Pinpoint the cell where the given text exists, returning its (X, Y) midpoint coordinate. 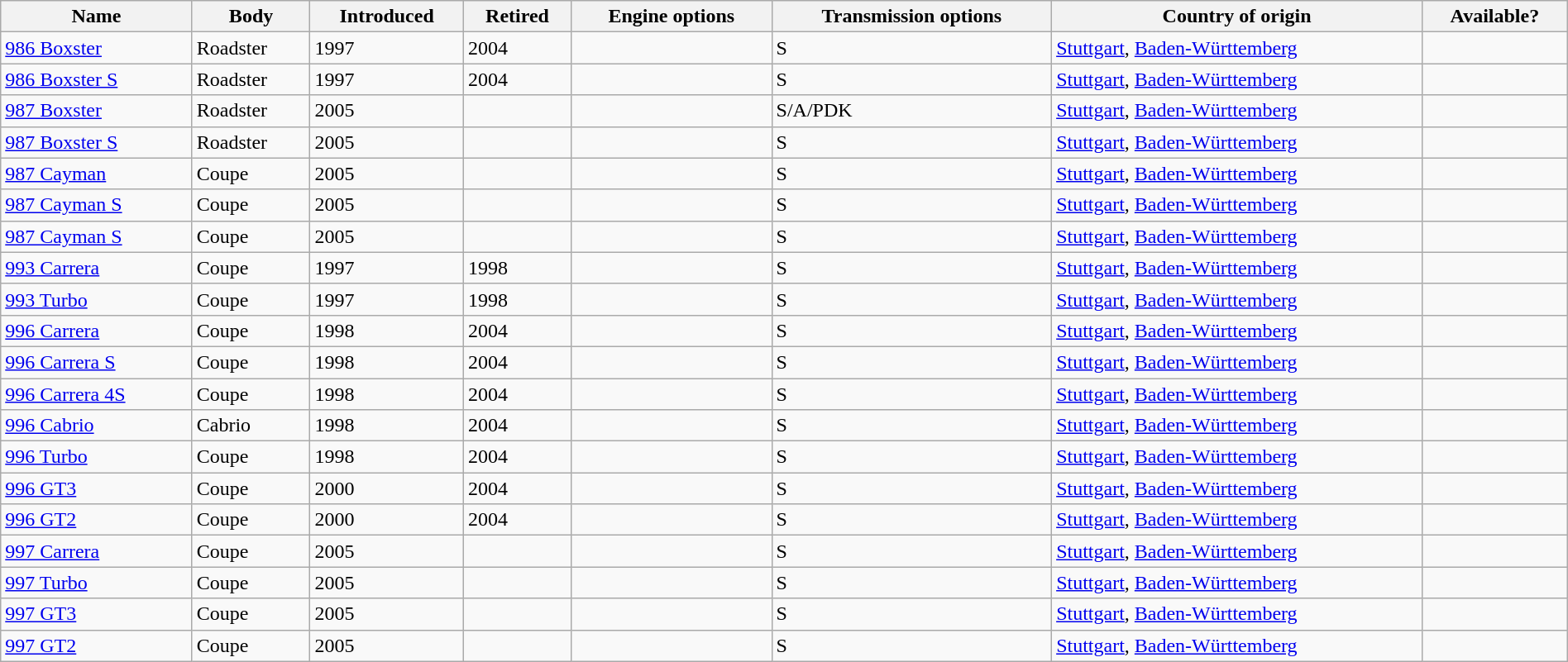
996 Cabrio (96, 426)
997 Turbo (96, 583)
Body (251, 17)
987 Boxster (96, 111)
996 Carrera 4S (96, 394)
997 GT2 (96, 645)
997 Carrera (96, 551)
996 Turbo (96, 457)
996 Carrera (96, 331)
986 Boxster S (96, 79)
Retired (517, 17)
993 Carrera (96, 268)
996 Carrera S (96, 362)
997 GT3 (96, 614)
Country of origin (1237, 17)
Cabrio (251, 426)
Name (96, 17)
Introduced (387, 17)
Engine options (672, 17)
993 Turbo (96, 299)
Transmission options (911, 17)
Available? (1495, 17)
987 Cayman (96, 174)
996 GT2 (96, 520)
S/A/PDK (911, 111)
986 Boxster (96, 48)
987 Boxster S (96, 142)
996 GT3 (96, 488)
